Locate the cell with the specified text and output its (X, Y) center coordinate. 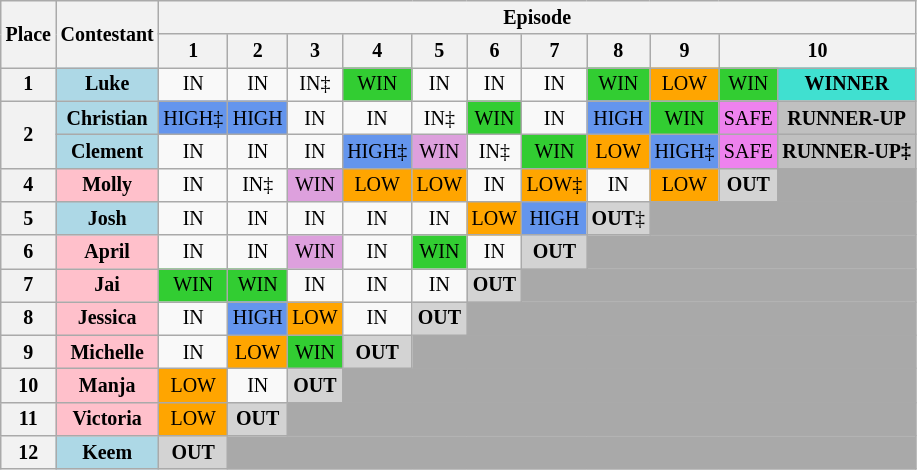
Luke (108, 84)
Jessica (108, 318)
Clement (108, 152)
LOW‡ (554, 184)
3 (314, 52)
Episode (538, 18)
Christian (108, 118)
Keem (108, 452)
April (108, 252)
11 (28, 420)
Josh (108, 218)
12 (28, 452)
OUT‡ (618, 218)
Molly (108, 184)
Jai (108, 286)
Contestant (108, 34)
RUNNER-UP‡ (846, 152)
Place (28, 34)
Manja (108, 386)
Victoria (108, 420)
RUNNER-UP (846, 118)
WINNER (846, 84)
Michelle (108, 352)
